Extract the [X, Y] coordinate from the center of the cell holding the provided text.  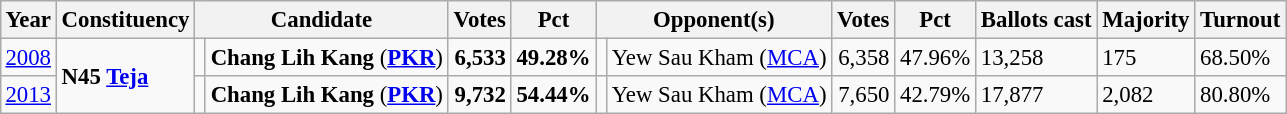
Majority [1146, 20]
Candidate [322, 20]
7,650 [864, 95]
6,533 [480, 57]
Ballots cast [1036, 20]
Turnout [1240, 20]
54.44% [554, 95]
9,732 [480, 95]
175 [1146, 57]
2013 [28, 95]
2,082 [1146, 95]
13,258 [1036, 57]
Opponent(s) [714, 20]
Constituency [125, 20]
Year [28, 20]
68.50% [1240, 57]
47.96% [936, 57]
N45 Teja [125, 76]
42.79% [936, 95]
49.28% [554, 57]
80.80% [1240, 95]
6,358 [864, 57]
17,877 [1036, 95]
2008 [28, 57]
